Provide the (x, y) coordinate of the cell's center where the given text is located.  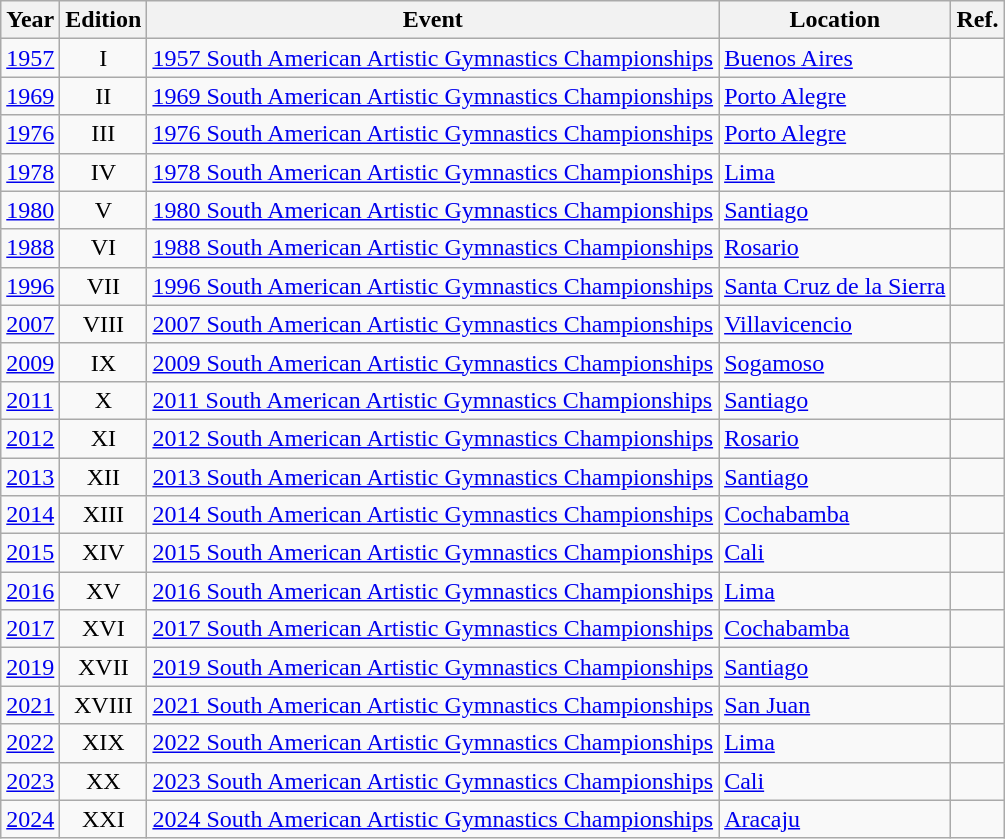
2015 (30, 553)
2016 South American Artistic Gymnastics Championships (433, 591)
2009 (30, 362)
2022 (30, 743)
VI (104, 248)
1957 South American Artistic Gymnastics Championships (433, 58)
VII (104, 286)
2017 South American Artistic Gymnastics Championships (433, 629)
XV (104, 591)
XXI (104, 819)
2019 (30, 667)
2014 (30, 515)
XII (104, 477)
2007 (30, 324)
1976 (30, 134)
2012 (30, 438)
2007 South American Artistic Gymnastics Championships (433, 324)
XVI (104, 629)
1996 South American Artistic Gymnastics Championships (433, 286)
1978 South American Artistic Gymnastics Championships (433, 172)
1957 (30, 58)
II (104, 96)
1978 (30, 172)
2022 South American Artistic Gymnastics Championships (433, 743)
Villavicencio (835, 324)
I (104, 58)
2013 (30, 477)
2017 (30, 629)
2024 South American Artistic Gymnastics Championships (433, 819)
2023 South American Artistic Gymnastics Championships (433, 781)
2021 (30, 705)
Location (835, 20)
XI (104, 438)
XVII (104, 667)
X (104, 400)
Edition (104, 20)
XVIII (104, 705)
Buenos Aires (835, 58)
1988 (30, 248)
1976 South American Artistic Gymnastics Championships (433, 134)
XIII (104, 515)
XIX (104, 743)
2023 (30, 781)
1969 South American Artistic Gymnastics Championships (433, 96)
2009 South American Artistic Gymnastics Championships (433, 362)
1988 South American Artistic Gymnastics Championships (433, 248)
2013 South American Artistic Gymnastics Championships (433, 477)
Santa Cruz de la Sierra (835, 286)
XX (104, 781)
1969 (30, 96)
VIII (104, 324)
Sogamoso (835, 362)
2012 South American Artistic Gymnastics Championships (433, 438)
Ref. (978, 20)
2014 South American Artistic Gymnastics Championships (433, 515)
XIV (104, 553)
2011 South American Artistic Gymnastics Championships (433, 400)
2015 South American Artistic Gymnastics Championships (433, 553)
Event (433, 20)
2011 (30, 400)
Year (30, 20)
IV (104, 172)
2021 South American Artistic Gymnastics Championships (433, 705)
2016 (30, 591)
III (104, 134)
V (104, 210)
1980 (30, 210)
San Juan (835, 705)
IX (104, 362)
2024 (30, 819)
1996 (30, 286)
Aracaju (835, 819)
1980 South American Artistic Gymnastics Championships (433, 210)
2019 South American Artistic Gymnastics Championships (433, 667)
